Return the (x, y) coordinate for the center point of the cell that contains the specified text.  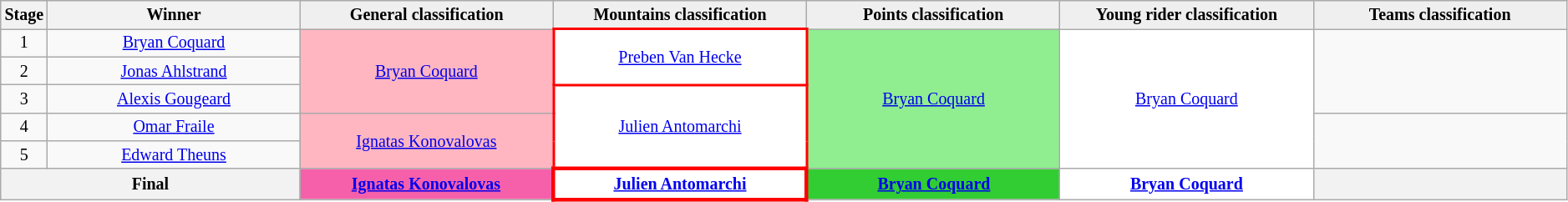
Young rider classification (1186, 15)
Points classification (934, 15)
5 (24, 155)
Winner (174, 15)
Omar Fraile (174, 127)
Alexis Gougeard (174, 98)
General classification (426, 15)
2 (24, 72)
Preben Van Hecke (680, 57)
Edward Theuns (174, 155)
Stage (24, 15)
Teams classification (1440, 15)
3 (24, 98)
1 (24, 43)
4 (24, 127)
Mountains classification (680, 15)
Final (150, 184)
Jonas Ahlstrand (174, 72)
